Output the (x, y) coordinate of the center of the cell containing the given text.  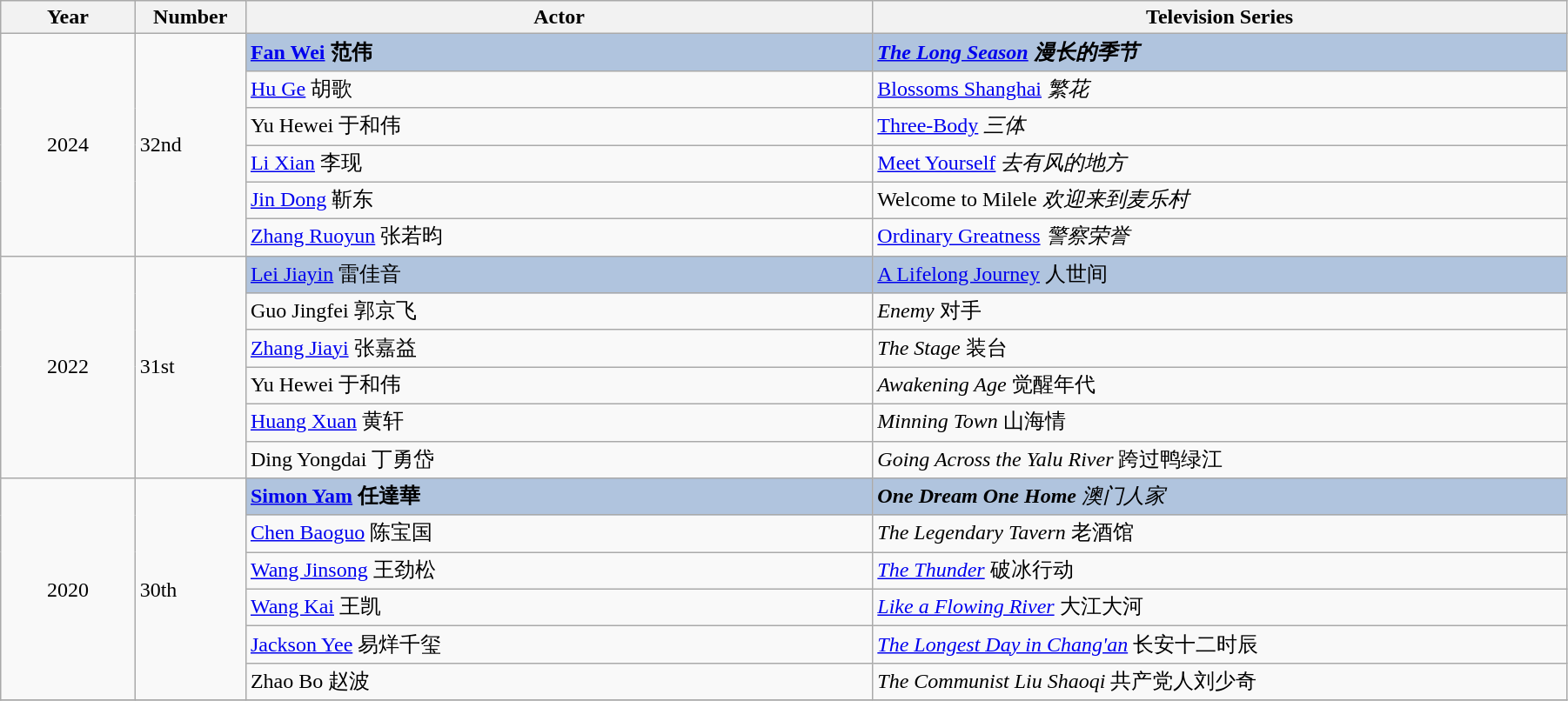
2022 (68, 367)
The Stage 装台 (1220, 348)
Simon Yam 任達華 (559, 497)
Welcome to Milele 欢迎来到麦乐村 (1220, 200)
Guo Jingfei 郭京飞 (559, 311)
A Lifelong Journey 人世间 (1220, 275)
Ordinary Greatness 警察荣誉 (1220, 238)
Like a Flowing River 大江大河 (1220, 607)
Enemy 对手 (1220, 311)
Huang Xuan 黄轩 (559, 423)
The Communist Liu Shaoqi 共产党人刘少奇 (1220, 682)
Jin Dong 靳东 (559, 200)
The Longest Day in Chang'an 长安十二时辰 (1220, 645)
32nd (190, 144)
Year (68, 17)
Wang Jinsong 王劲松 (559, 571)
The Legendary Tavern 老酒馆 (1220, 534)
2020 (68, 590)
Blossoms Shanghai 繁花 (1220, 89)
Li Xian 李现 (559, 164)
Chen Baoguo 陈宝国 (559, 534)
Zhang Ruoyun 张若昀 (559, 238)
Minning Town 山海情 (1220, 423)
Lei Jiayin 雷佳音 (559, 275)
Going Across the Yalu River 跨过鸭绿江 (1220, 459)
Meet Yourself 去有风的地方 (1220, 164)
Number (190, 17)
Television Series (1220, 17)
Zhao Bo 赵波 (559, 682)
Wang Kai 王凯 (559, 607)
One Dream One Home 澳门人家 (1220, 497)
Hu Ge 胡歌 (559, 89)
Three-Body 三体 (1220, 127)
Awakening Age 觉醒年代 (1220, 386)
Jackson Yee 易烊千玺 (559, 645)
Actor (559, 17)
Ding Yongdai 丁勇岱 (559, 459)
Fan Wei 范伟 (559, 52)
30th (190, 590)
31st (190, 367)
Zhang Jiayi 张嘉益 (559, 348)
The Thunder 破冰行动 (1220, 571)
2024 (68, 144)
The Long Season 漫长的季节 (1220, 52)
